Return the (x, y) coordinate for the center point of the cell that contains the specified text.  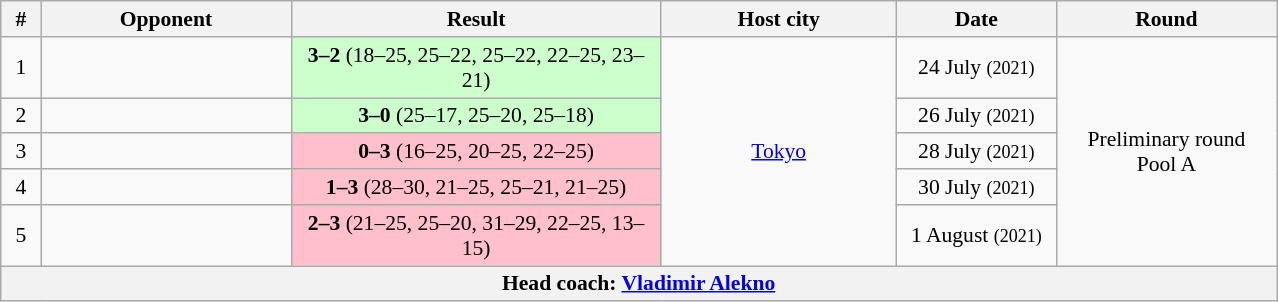
Date (976, 19)
30 July (2021) (976, 187)
2–3 (21–25, 25–20, 31–29, 22–25, 13–15) (476, 236)
28 July (2021) (976, 152)
4 (21, 187)
Result (476, 19)
Tokyo (778, 152)
1–3 (28–30, 21–25, 25–21, 21–25) (476, 187)
Head coach: Vladimir Alekno (639, 284)
3–0 (25–17, 25–20, 25–18) (476, 116)
1 (21, 68)
Round (1166, 19)
Preliminary roundPool A (1166, 152)
24 July (2021) (976, 68)
0–3 (16–25, 20–25, 22–25) (476, 152)
1 August (2021) (976, 236)
5 (21, 236)
2 (21, 116)
# (21, 19)
3 (21, 152)
Opponent (166, 19)
3–2 (18–25, 25–22, 25–22, 22–25, 23–21) (476, 68)
Host city (778, 19)
26 July (2021) (976, 116)
